Identify which cell holds the provided text, then report its (x, y) central coordinate. 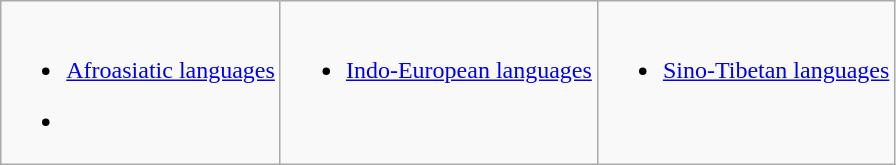
Indo-European languages (438, 83)
Afroasiatic languages (141, 83)
Sino-Tibetan languages (746, 83)
